Scan for the cell matching the given text and deliver its (X, Y) coordinate at center. 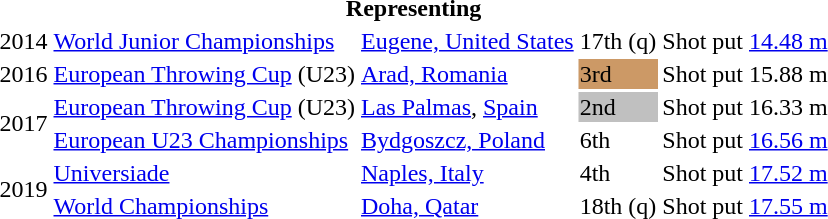
2nd (618, 107)
World Junior Championships (204, 41)
17th (q) (618, 41)
European U23 Championships (204, 140)
Universiade (204, 173)
Bydgoszcz, Poland (468, 140)
4th (618, 173)
6th (618, 140)
Las Palmas, Spain (468, 107)
3rd (618, 74)
Eugene, United States (468, 41)
Arad, Romania (468, 74)
Naples, Italy (468, 173)
